Pinpoint the cell where the given text exists, returning its [X, Y] midpoint coordinate. 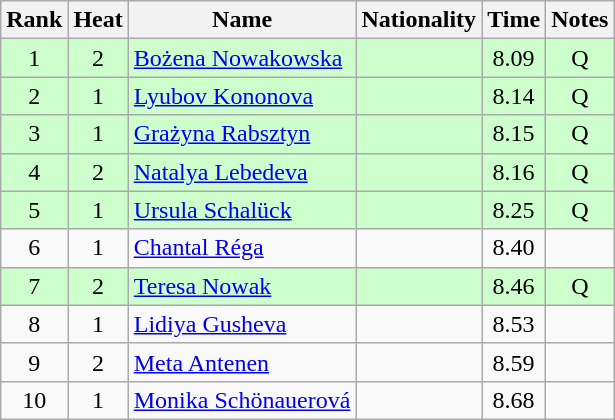
Lyubov Kononova [242, 96]
Lidiya Gusheva [242, 324]
Name [242, 20]
6 [34, 248]
Teresa Nowak [242, 286]
9 [34, 362]
4 [34, 172]
Notes [580, 20]
Natalya Lebedeva [242, 172]
8.15 [514, 134]
Bożena Nowakowska [242, 58]
3 [34, 134]
8.68 [514, 400]
8.25 [514, 210]
Nationality [419, 20]
Meta Antenen [242, 362]
8.16 [514, 172]
Monika Schönauerová [242, 400]
Chantal Réga [242, 248]
Time [514, 20]
8.14 [514, 96]
Grażyna Rabsztyn [242, 134]
5 [34, 210]
7 [34, 286]
8.53 [514, 324]
10 [34, 400]
Heat [98, 20]
8.46 [514, 286]
8.59 [514, 362]
8 [34, 324]
Ursula Schalück [242, 210]
8.09 [514, 58]
8.40 [514, 248]
Rank [34, 20]
